Determine the [x, y] coordinate at the center of the cell enclosing the given text.  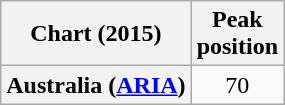
Australia (ARIA) [96, 85]
Chart (2015) [96, 34]
Peakposition [237, 34]
70 [237, 85]
